Scan for the cell matching the given text and deliver its [X, Y] coordinate at center. 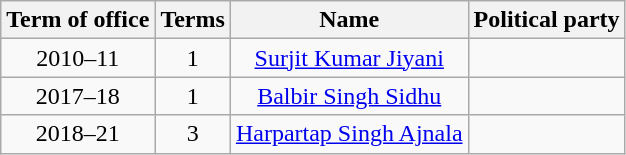
Political party [546, 20]
Balbir Singh Sidhu [349, 96]
2010–11 [78, 58]
Name [349, 20]
2017–18 [78, 96]
3 [193, 134]
Surjit Kumar Jiyani [349, 58]
Harpartap Singh Ajnala [349, 134]
Term of office [78, 20]
2018–21 [78, 134]
Terms [193, 20]
